Determine the (X, Y) coordinate at the center of the cell enclosing the given text.  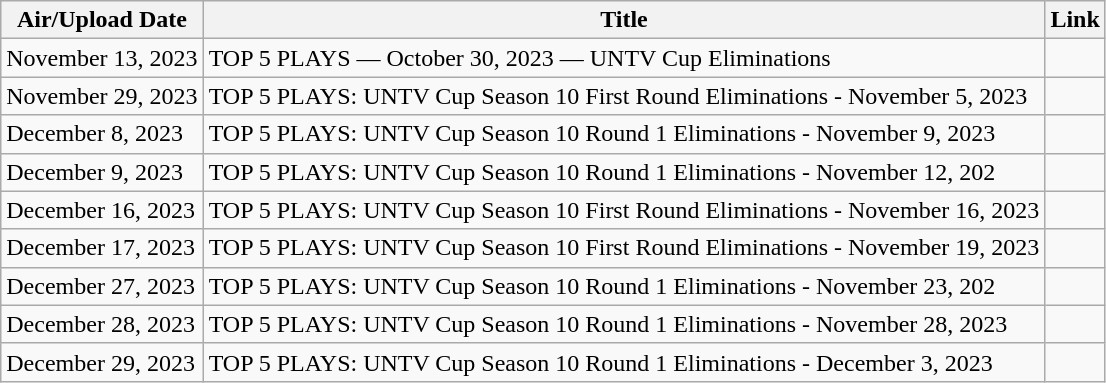
TOP 5 PLAYS: UNTV Cup Season 10 First Round Eliminations - November 16, 2023 (624, 210)
Air/Upload Date (102, 20)
November 29, 2023 (102, 96)
TOP 5 PLAYS — October 30, 2023 — UNTV Cup Eliminations (624, 58)
TOP 5 PLAYS: UNTV Cup Season 10 Round 1 Eliminations - November 9, 2023 (624, 134)
TOP 5 PLAYS: UNTV Cup Season 10 First Round Eliminations - November 19, 2023 (624, 248)
TOP 5 PLAYS: UNTV Cup Season 10 Round 1 Eliminations - December 3, 2023 (624, 362)
TOP 5 PLAYS: UNTV Cup Season 10 First Round Eliminations - November 5, 2023 (624, 96)
Title (624, 20)
TOP 5 PLAYS: UNTV Cup Season 10 Round 1 Eliminations - November 23, 202 (624, 286)
December 9, 2023 (102, 172)
December 27, 2023 (102, 286)
December 17, 2023 (102, 248)
Link (1075, 20)
December 16, 2023 (102, 210)
November 13, 2023 (102, 58)
December 28, 2023 (102, 324)
TOP 5 PLAYS: UNTV Cup Season 10 Round 1 Eliminations - November 12, 202 (624, 172)
December 29, 2023 (102, 362)
TOP 5 PLAYS: UNTV Cup Season 10 Round 1 Eliminations - November 28, 2023 (624, 324)
December 8, 2023 (102, 134)
